Find where the given text appears and provide that cell's center as (x, y) coordinate. 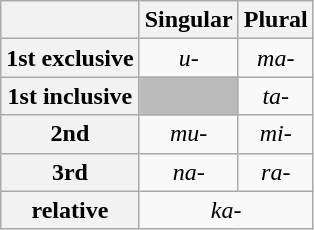
2nd (70, 134)
1st inclusive (70, 96)
3rd (70, 172)
ma- (276, 58)
1st exclusive (70, 58)
mu- (188, 134)
ta- (276, 96)
mi- (276, 134)
na- (188, 172)
u- (188, 58)
relative (70, 210)
ra- (276, 172)
ka- (226, 210)
Plural (276, 20)
Singular (188, 20)
